Find where the given text appears and provide that cell's center as [X, Y] coordinate. 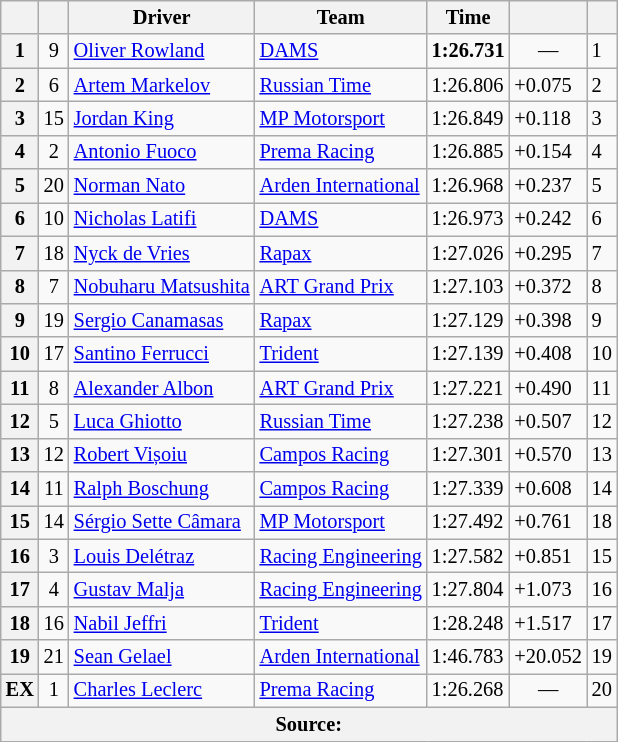
+0.398 [548, 320]
+0.761 [548, 522]
Oliver Rowland [162, 51]
1:26.849 [468, 118]
Driver [162, 17]
+0.154 [548, 152]
Time [468, 17]
1:27.238 [468, 421]
+0.507 [548, 421]
1:27.026 [468, 253]
Sean Gelael [162, 657]
+0.608 [548, 489]
+0.237 [548, 186]
1:27.139 [468, 354]
+0.570 [548, 455]
21 [54, 657]
Santino Ferrucci [162, 354]
Robert Vișoiu [162, 455]
+0.408 [548, 354]
1:27.492 [468, 522]
1:26.973 [468, 219]
Antonio Fuoco [162, 152]
Louis Delétraz [162, 556]
1:27.221 [468, 388]
Team [341, 17]
+1.073 [548, 589]
Nicholas Latifi [162, 219]
Jordan King [162, 118]
EX [20, 690]
1:27.129 [468, 320]
Norman Nato [162, 186]
Charles Leclerc [162, 690]
1:26.968 [468, 186]
Alexander Albon [162, 388]
+0.490 [548, 388]
Ralph Boschung [162, 489]
+0.851 [548, 556]
Nobuharu Matsushita [162, 287]
1:26.885 [468, 152]
1:27.582 [468, 556]
+20.052 [548, 657]
1:28.248 [468, 623]
+0.075 [548, 85]
Source: [309, 724]
+0.295 [548, 253]
Artem Markelov [162, 85]
Gustav Malja [162, 589]
1:46.783 [468, 657]
1:27.339 [468, 489]
1:27.301 [468, 455]
+0.118 [548, 118]
+0.242 [548, 219]
Sergio Canamasas [162, 320]
1:26.731 [468, 51]
Luca Ghiotto [162, 421]
Nyck de Vries [162, 253]
1:27.103 [468, 287]
Sérgio Sette Câmara [162, 522]
1:26.268 [468, 690]
1:27.804 [468, 589]
Nabil Jeffri [162, 623]
+0.372 [548, 287]
+1.517 [548, 623]
1:26.806 [468, 85]
